For the text-containing cell, return its midpoint in (X, Y) coordinate format. 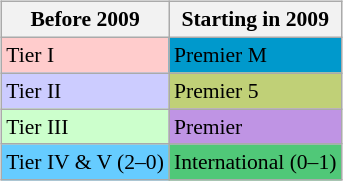
Premier (256, 127)
Tier II (85, 91)
Premier M (256, 55)
Premier 5 (256, 91)
Tier I (85, 55)
Tier III (85, 127)
Tier IV & V (2–0) (85, 162)
Starting in 2009 (256, 20)
Before 2009 (85, 20)
International (0–1) (256, 162)
